Identify which cell holds the provided text, then report its [X, Y] central coordinate. 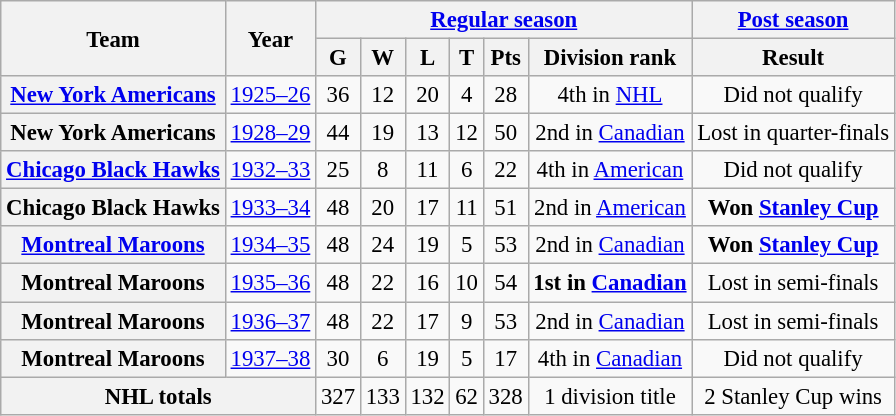
1933–34 [270, 208]
4th in Canadian [610, 358]
51 [506, 208]
Team [114, 38]
L [428, 58]
8 [382, 170]
2nd in American [610, 208]
Division rank [610, 58]
NHL totals [158, 396]
9 [466, 321]
1932–33 [270, 170]
Regular season [504, 20]
1925–26 [270, 95]
50 [506, 133]
13 [428, 133]
1928–29 [270, 133]
Pts [506, 58]
1 division title [610, 396]
30 [338, 358]
54 [506, 283]
2 Stanley Cup wins [793, 396]
133 [382, 396]
132 [428, 396]
25 [338, 170]
1936–37 [270, 321]
Lost in quarter-finals [793, 133]
Year [270, 38]
4th in American [610, 170]
1937–38 [270, 358]
327 [338, 396]
4th in NHL [610, 95]
W [382, 58]
1934–35 [270, 245]
62 [466, 396]
G [338, 58]
1935–36 [270, 283]
44 [338, 133]
28 [506, 95]
Result [793, 58]
T [466, 58]
Post season [793, 20]
4 [466, 95]
1st in Canadian [610, 283]
24 [382, 245]
10 [466, 283]
328 [506, 396]
16 [428, 283]
36 [338, 95]
